Pinpoint the cell where the given text exists, returning its [X, Y] midpoint coordinate. 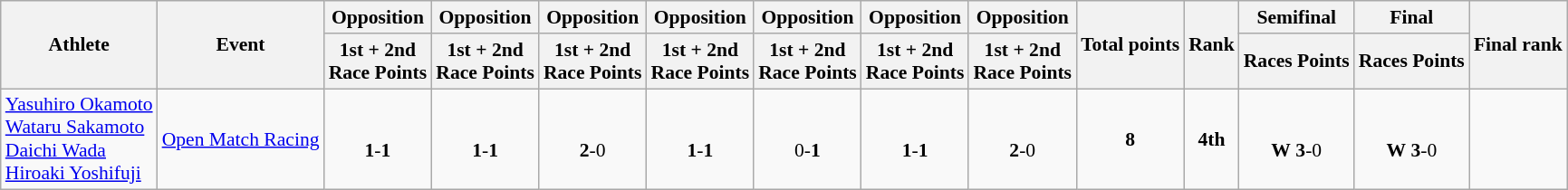
8 [1130, 139]
Yasuhiro OkamotoWataru SakamotoDaichi WadaHiroaki Yoshifuji [80, 139]
Open Match Racing [241, 139]
Final rank [1518, 45]
Event [241, 45]
Final [1411, 17]
Rank [1212, 45]
0-1 [808, 139]
Semifinal [1297, 17]
Athlete [80, 45]
Total points [1130, 45]
4th [1212, 139]
